Identify which cell holds the provided text, then report its (x, y) central coordinate. 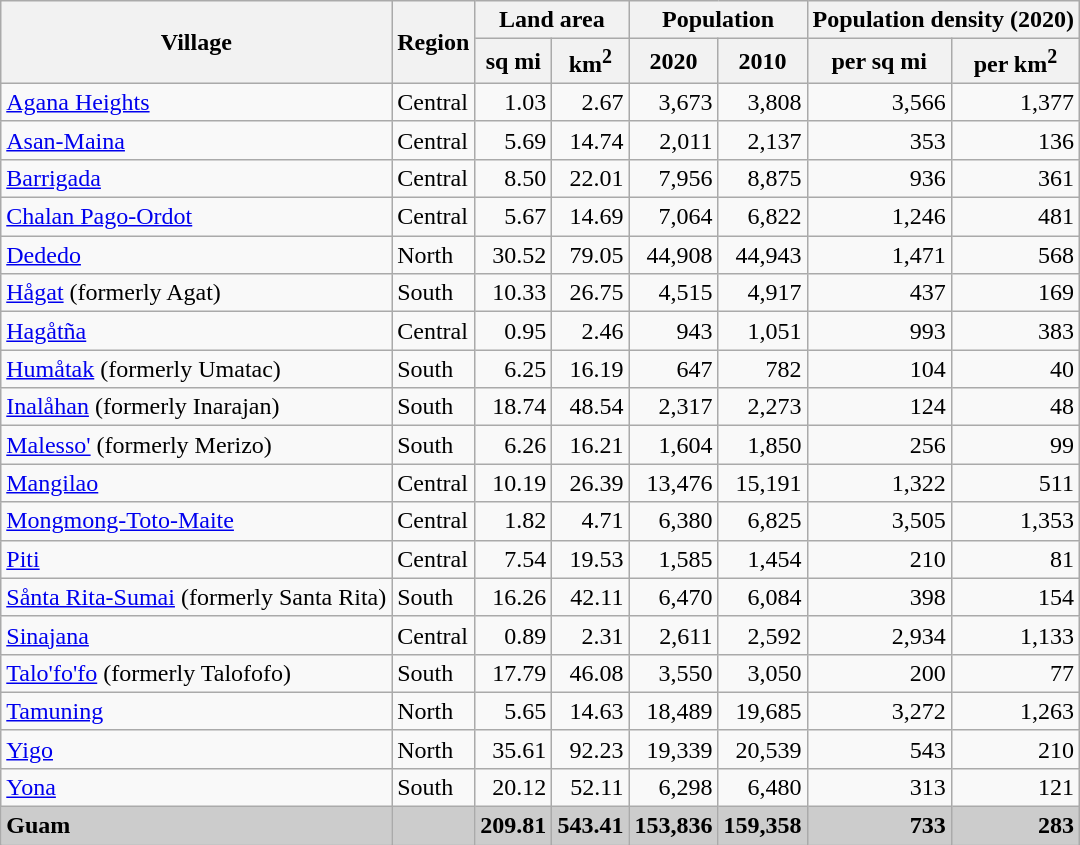
154 (1015, 597)
3,272 (879, 711)
52.11 (590, 787)
19,685 (762, 711)
Tamuning (196, 711)
81 (1015, 559)
2,137 (762, 140)
4,515 (674, 293)
647 (674, 369)
2.46 (590, 331)
18,489 (674, 711)
2,011 (674, 140)
1,051 (762, 331)
99 (1015, 445)
6,822 (762, 217)
Land area (552, 20)
26.39 (590, 483)
19,339 (674, 749)
Humåtak (formerly Umatac) (196, 369)
20.12 (514, 787)
22.01 (590, 178)
48.54 (590, 407)
6,480 (762, 787)
5.67 (514, 217)
15,191 (762, 483)
20,539 (762, 749)
993 (879, 331)
200 (879, 673)
Talo'fo'fo (formerly Talofofo) (196, 673)
4.71 (590, 521)
13,476 (674, 483)
209.81 (514, 826)
16.26 (514, 597)
77 (1015, 673)
Sånta Rita-Sumai (formerly Santa Rita) (196, 597)
42.11 (590, 597)
1,585 (674, 559)
Piti (196, 559)
121 (1015, 787)
124 (879, 407)
Population (718, 20)
26.75 (590, 293)
6,084 (762, 597)
5.69 (514, 140)
sq mi (514, 62)
35.61 (514, 749)
104 (879, 369)
0.95 (514, 331)
543 (879, 749)
1,322 (879, 483)
6,298 (674, 787)
3,050 (762, 673)
Agana Heights (196, 102)
Barrigada (196, 178)
46.08 (590, 673)
1,263 (1015, 711)
16.21 (590, 445)
40 (1015, 369)
per km2 (1015, 62)
Region (434, 42)
16.19 (590, 369)
1,377 (1015, 102)
1,471 (879, 255)
6,380 (674, 521)
14.69 (590, 217)
8.50 (514, 178)
2,934 (879, 635)
92.23 (590, 749)
Population density (2020) (943, 20)
Malesso' (formerly Merizo) (196, 445)
3,673 (674, 102)
6.25 (514, 369)
79.05 (590, 255)
1,454 (762, 559)
782 (762, 369)
6,825 (762, 521)
19.53 (590, 559)
568 (1015, 255)
2,273 (762, 407)
0.89 (514, 635)
Chalan Pago-Ordot (196, 217)
3,566 (879, 102)
159,358 (762, 826)
Mangilao (196, 483)
18.74 (514, 407)
2.31 (590, 635)
10.19 (514, 483)
Hågat (formerly Agat) (196, 293)
7.54 (514, 559)
3,808 (762, 102)
943 (674, 331)
1,246 (879, 217)
Yigo (196, 749)
361 (1015, 178)
Mongmong-Toto-Maite (196, 521)
1.03 (514, 102)
6.26 (514, 445)
733 (879, 826)
511 (1015, 483)
169 (1015, 293)
17.79 (514, 673)
14.74 (590, 140)
4,917 (762, 293)
256 (879, 445)
353 (879, 140)
136 (1015, 140)
2010 (762, 62)
Dededo (196, 255)
Sinajana (196, 635)
383 (1015, 331)
2.67 (590, 102)
8,875 (762, 178)
1,353 (1015, 521)
48 (1015, 407)
Asan-Maina (196, 140)
543.41 (590, 826)
2,317 (674, 407)
6,470 (674, 597)
398 (879, 597)
Hagåtña (196, 331)
10.33 (514, 293)
km2 (590, 62)
1,850 (762, 445)
Village (196, 42)
30.52 (514, 255)
481 (1015, 217)
1,604 (674, 445)
3,550 (674, 673)
153,836 (674, 826)
2020 (674, 62)
44,943 (762, 255)
437 (879, 293)
per sq mi (879, 62)
7,064 (674, 217)
5.65 (514, 711)
Yona (196, 787)
3,505 (879, 521)
936 (879, 178)
44,908 (674, 255)
313 (879, 787)
283 (1015, 826)
Guam (196, 826)
2,611 (674, 635)
7,956 (674, 178)
Inalåhan (formerly Inarajan) (196, 407)
2,592 (762, 635)
1.82 (514, 521)
1,133 (1015, 635)
14.63 (590, 711)
